Identify which cell holds the provided text, then report its (X, Y) central coordinate. 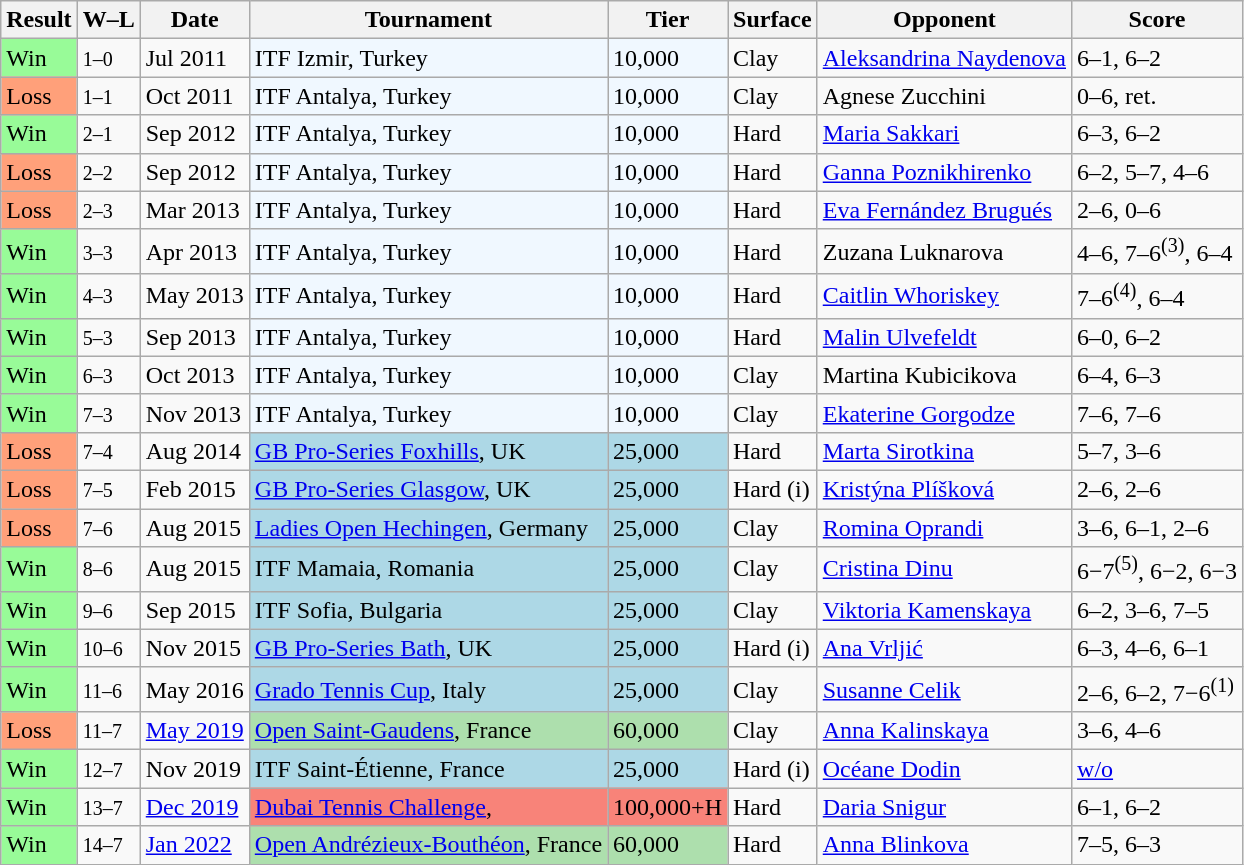
Mar 2013 (194, 210)
4–3 (108, 296)
Marta Sirotkina (944, 451)
Romina Oprandi (944, 528)
Eva Fernández Brugués (944, 210)
Ekaterine Gorgodze (944, 413)
6–3 (108, 375)
Ladies Open Hechingen, Germany (428, 528)
Nov 2013 (194, 413)
Dubai Tennis Challenge, (428, 807)
Open Saint-Gaudens, France (428, 731)
7–6, 7–6 (1158, 413)
Ana Vrljić (944, 648)
11–7 (108, 731)
13–7 (108, 807)
10–6 (108, 648)
3–6, 4–6 (1158, 731)
Sep 2013 (194, 337)
9–6 (108, 610)
Dec 2019 (194, 807)
Date (194, 20)
6–2, 3–6, 7–5 (1158, 610)
Océane Dodin (944, 769)
Viktoria Kamenskaya (944, 610)
ITF Izmir, Turkey (428, 58)
100,000+H (668, 807)
Ganna Poznikhirenko (944, 172)
12–7 (108, 769)
5–3 (108, 337)
1–0 (108, 58)
6–4, 6–3 (1158, 375)
Zuzana Luknarova (944, 252)
7–6 (108, 528)
Aleksandrina Naydenova (944, 58)
Nov 2019 (194, 769)
7–5, 6–3 (1158, 845)
Oct 2013 (194, 375)
Tier (668, 20)
Surface (773, 20)
ITF Sofia, Bulgaria (428, 610)
GB Pro-Series Bath, UK (428, 648)
Aug 2014 (194, 451)
Open Andrézieux-Bouthéon, France (428, 845)
Tournament (428, 20)
Result (39, 20)
Kristýna Plíšková (944, 489)
May 2016 (194, 690)
Opponent (944, 20)
Caitlin Whoriskey (944, 296)
Anna Blinkova (944, 845)
2–6, 0–6 (1158, 210)
Apr 2013 (194, 252)
Jul 2011 (194, 58)
Malin Ulvefeldt (944, 337)
2–1 (108, 134)
2–3 (108, 210)
7–6(4), 6–4 (1158, 296)
W–L (108, 20)
Maria Sakkari (944, 134)
May 2013 (194, 296)
7–5 (108, 489)
6–3, 6–2 (1158, 134)
May 2019 (194, 731)
Martina Kubicikova (944, 375)
2–6, 6–2, 7−6(1) (1158, 690)
1–1 (108, 96)
Grado Tennis Cup, Italy (428, 690)
Sep 2015 (194, 610)
6−7(5), 6−2, 6−3 (1158, 570)
2–6, 2–6 (1158, 489)
2–2 (108, 172)
8–6 (108, 570)
Daria Snigur (944, 807)
11–6 (108, 690)
0–6, ret. (1158, 96)
6–0, 6–2 (1158, 337)
Feb 2015 (194, 489)
ITF Mamaia, Romania (428, 570)
3–3 (108, 252)
7–3 (108, 413)
Anna Kalinskaya (944, 731)
Cristina Dinu (944, 570)
5–7, 3–6 (1158, 451)
Susanne Celik (944, 690)
Jan 2022 (194, 845)
6–3, 4–6, 6–1 (1158, 648)
GB Pro-Series Glasgow, UK (428, 489)
Oct 2011 (194, 96)
GB Pro-Series Foxhills, UK (428, 451)
Agnese Zucchini (944, 96)
Score (1158, 20)
ITF Saint-Étienne, France (428, 769)
6–2, 5–7, 4–6 (1158, 172)
7–4 (108, 451)
Nov 2015 (194, 648)
4–6, 7–6(3), 6–4 (1158, 252)
3–6, 6–1, 2–6 (1158, 528)
w/o (1158, 769)
14–7 (108, 845)
